Return the [x, y] coordinate for the center point of the cell that contains the specified text.  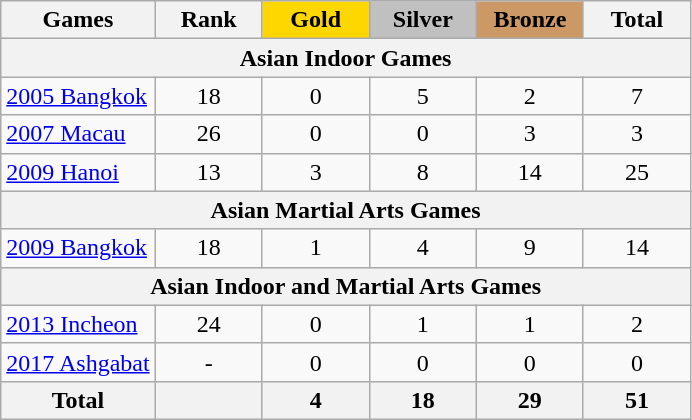
25 [636, 172]
2005 Bangkok [78, 96]
Games [78, 20]
9 [530, 248]
Asian Indoor Games [346, 58]
8 [422, 172]
29 [530, 400]
7 [636, 96]
26 [208, 134]
Silver [422, 20]
5 [422, 96]
Gold [316, 20]
2007 Macau [78, 134]
13 [208, 172]
- [208, 362]
Bronze [530, 20]
Asian Martial Arts Games [346, 210]
2009 Hanoi [78, 172]
2009 Bangkok [78, 248]
2017 Ashgabat [78, 362]
Asian Indoor and Martial Arts Games [346, 286]
2013 Incheon [78, 324]
51 [636, 400]
24 [208, 324]
Rank [208, 20]
